Locate the cell with the specified text and output its (X, Y) center coordinate. 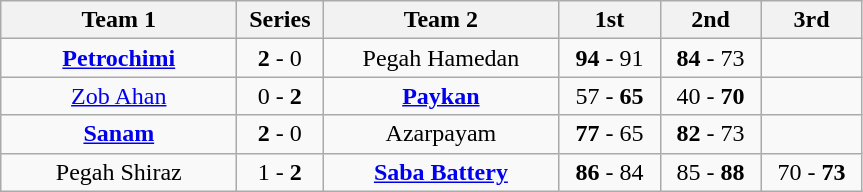
84 - 73 (710, 58)
3rd (812, 20)
0 - 2 (280, 96)
Zob Ahan (119, 96)
70 - 73 (812, 172)
Team 2 (441, 20)
Series (280, 20)
Paykan (441, 96)
Pegah Shiraz (119, 172)
40 - 70 (710, 96)
57 - 65 (610, 96)
Team 1 (119, 20)
Sanam (119, 134)
2nd (710, 20)
1 - 2 (280, 172)
Azarpayam (441, 134)
Pegah Hamedan (441, 58)
85 - 88 (710, 172)
Petrochimi (119, 58)
86 - 84 (610, 172)
82 - 73 (710, 134)
77 - 65 (610, 134)
1st (610, 20)
Saba Battery (441, 172)
94 - 91 (610, 58)
